Scan for the cell matching the given text and deliver its [X, Y] coordinate at center. 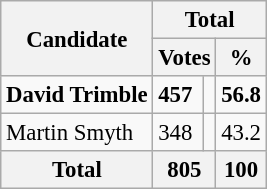
43.2 [241, 133]
Votes [184, 58]
David Trimble [77, 95]
805 [184, 170]
100 [241, 170]
348 [178, 133]
457 [178, 95]
Candidate [77, 38]
Martin Smyth [77, 133]
56.8 [241, 95]
% [241, 58]
